Extract the [X, Y] coordinate from the center of the cell holding the provided text.  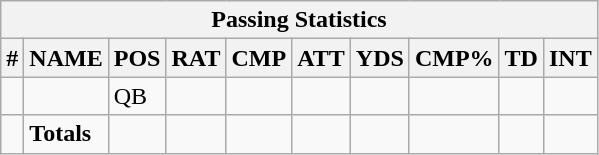
NAME [66, 58]
Totals [66, 134]
Passing Statistics [299, 20]
RAT [196, 58]
TD [521, 58]
CMP [259, 58]
CMP% [454, 58]
POS [137, 58]
YDS [380, 58]
# [12, 58]
ATT [322, 58]
INT [570, 58]
QB [137, 96]
